Capture the cell that displays the provided text and extract its [x, y] central coordinate. 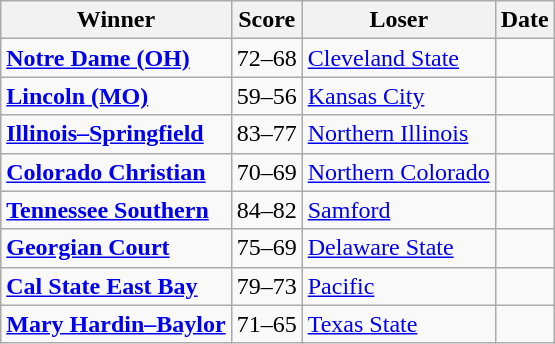
Cal State East Bay [116, 286]
Kansas City [398, 96]
Delaware State [398, 248]
Samford [398, 210]
Colorado Christian [116, 172]
83–77 [266, 134]
Lincoln (MO) [116, 96]
Tennessee Southern [116, 210]
Cleveland State [398, 58]
79–73 [266, 286]
Texas State [398, 324]
Northern Colorado [398, 172]
84–82 [266, 210]
75–69 [266, 248]
Georgian Court [116, 248]
Northern Illinois [398, 134]
Score [266, 20]
Date [524, 20]
Illinois–Springfield [116, 134]
70–69 [266, 172]
Loser [398, 20]
72–68 [266, 58]
71–65 [266, 324]
Mary Hardin–Baylor [116, 324]
Winner [116, 20]
Notre Dame (OH) [116, 58]
59–56 [266, 96]
Pacific [398, 286]
